Determine the (x, y) coordinate at the center of the cell enclosing the given text.  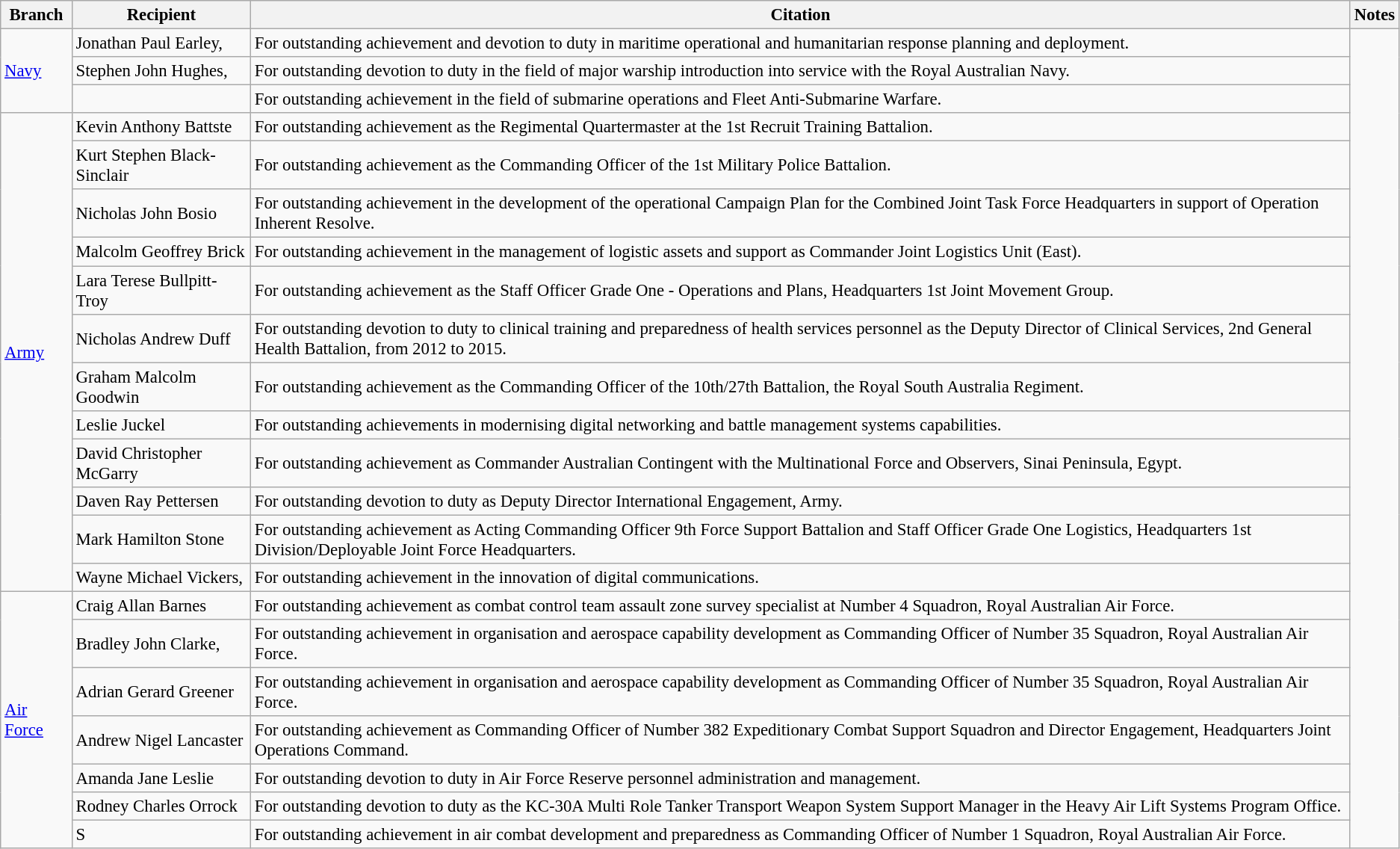
For outstanding achievement and devotion to duty in maritime operational and humanitarian response planning and deployment. (800, 43)
Bradley John Clarke, (161, 644)
Jonathan Paul Earley, (161, 43)
Nicholas Andrew Duff (161, 338)
Nicholas John Bosio (161, 214)
For outstanding achievements in modernising digital networking and battle management systems capabilities. (800, 424)
Mark Hamilton Stone (161, 540)
Citation (800, 15)
Recipient (161, 15)
For outstanding achievement as combat control team assault zone survey specialist at Number 4 Squadron, Royal Australian Air Force. (800, 605)
Leslie Juckel (161, 424)
For outstanding achievement as the Regimental Quartermaster at the 1st Recruit Training Battalion. (800, 127)
Craig Allan Barnes (161, 605)
For outstanding achievement as the Commanding Officer of the 10th/27th Battalion, the Royal South Australia Regiment. (800, 387)
For outstanding devotion to duty in Air Force Reserve personnel administration and management. (800, 779)
For outstanding achievement in the field of submarine operations and Fleet Anti-Submarine Warfare. (800, 99)
David Christopher McGarry (161, 463)
For outstanding achievement as Commander Australian Contingent with the Multinational Force and Observers, Sinai Peninsula, Egypt. (800, 463)
Notes (1375, 15)
Graham Malcolm Goodwin (161, 387)
For outstanding achievement in air combat development and preparedness as Commanding Officer of Number 1 Squadron, Royal Australian Air Force. (800, 835)
Army (36, 352)
Kevin Anthony Battste (161, 127)
Amanda Jane Leslie (161, 779)
S (161, 835)
Branch (36, 15)
Rodney Charles Orrock (161, 806)
Andrew Nigel Lancaster (161, 740)
Kurt Stephen Black-Sinclair (161, 166)
For outstanding achievement as the Commanding Officer of the 1st Military Police Battalion. (800, 166)
For outstanding achievement in the management of logistic assets and support as Commander Joint Logistics Unit (East). (800, 252)
Daven Ray Pettersen (161, 501)
Adrian Gerard Greener (161, 692)
For outstanding achievement in the innovation of digital communications. (800, 578)
Wayne Michael Vickers, (161, 578)
Malcolm Geoffrey Brick (161, 252)
For outstanding achievement as the Staff Officer Grade One - Operations and Plans, Headquarters 1st Joint Movement Group. (800, 290)
For outstanding devotion to duty as Deputy Director International Engagement, Army. (800, 501)
Stephen John Hughes, (161, 71)
For outstanding devotion to duty in the field of major warship introduction into service with the Royal Australian Navy. (800, 71)
Lara Terese Bullpitt-Troy (161, 290)
Air Force (36, 720)
Navy (36, 72)
